Scan for the cell matching the given text and deliver its [X, Y] coordinate at center. 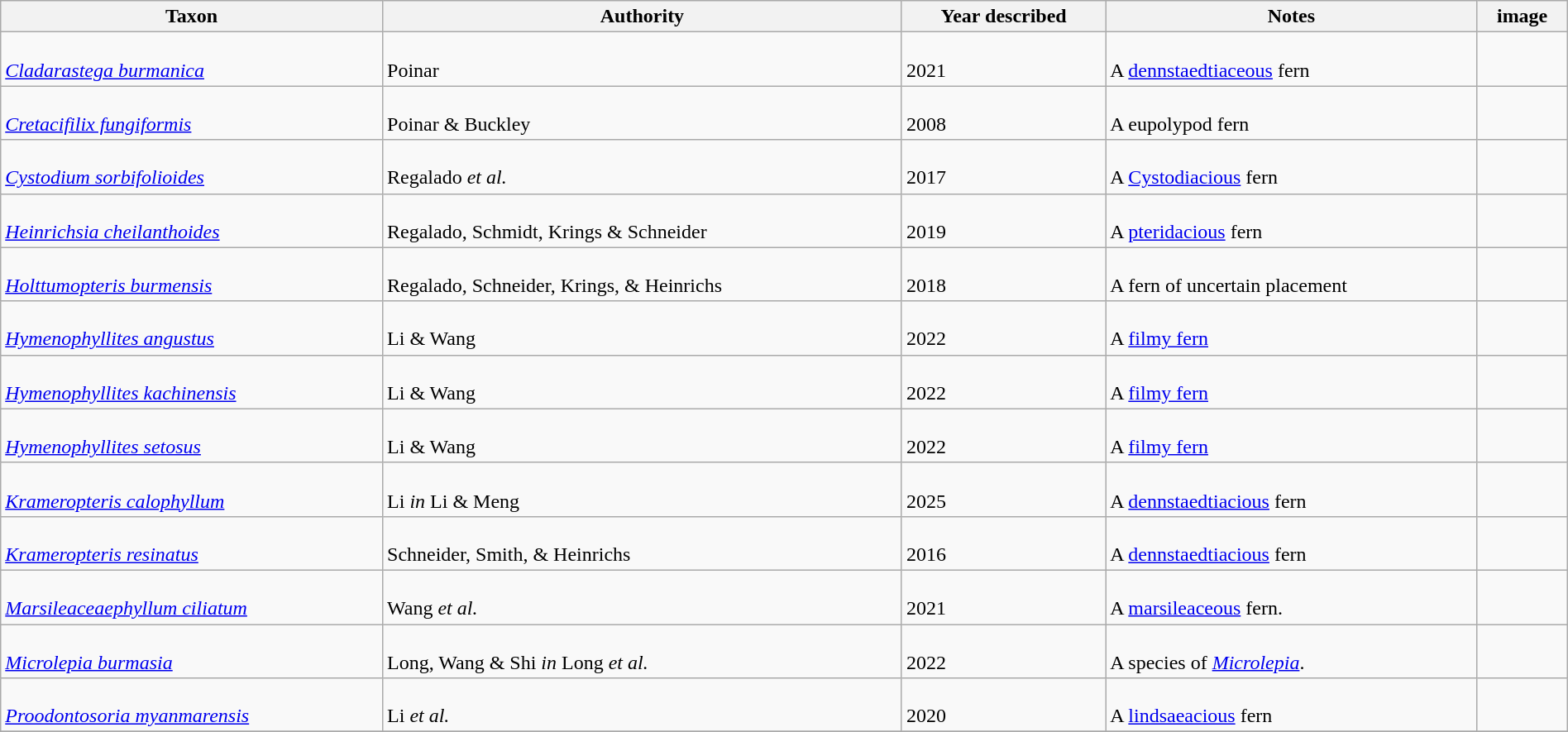
Cystodium sorbifolioides [192, 167]
Hymenophyllites kachinensis [192, 382]
Hymenophyllites angustus [192, 328]
2016 [1003, 543]
Poinar & Buckley [643, 112]
2020 [1003, 705]
A species of Microlepia. [1292, 650]
Regalado, Schmidt, Krings & Schneider [643, 220]
Microlepia burmasia [192, 650]
A pteridacious fern [1292, 220]
Regalado, Schneider, Krings, & Heinrichs [643, 275]
Li et al. [643, 705]
A fern of uncertain placement [1292, 275]
Hymenophyllites setosus [192, 435]
2018 [1003, 275]
Long, Wang & Shi in Long et al. [643, 650]
Krameropteris calophyllum [192, 490]
Proodontosoria myanmarensis [192, 705]
Li in Li & Meng [643, 490]
Schneider, Smith, & Heinrichs [643, 543]
A dennstaedtiaceous fern [1292, 60]
A lindsaeacious fern [1292, 705]
image [1522, 17]
Poinar [643, 60]
A eupolypod fern [1292, 112]
Authority [643, 17]
Holttumopteris burmensis [192, 275]
Marsileaceaephyllum ciliatum [192, 597]
Regalado et al. [643, 167]
Krameropteris resinatus [192, 543]
Cladarastega burmanica [192, 60]
2019 [1003, 220]
2025 [1003, 490]
Notes [1292, 17]
Wang et al. [643, 597]
Taxon [192, 17]
Heinrichsia cheilanthoides [192, 220]
2017 [1003, 167]
A Cystodiacious fern [1292, 167]
2008 [1003, 112]
A marsileaceous fern. [1292, 597]
Year described [1003, 17]
Cretacifilix fungiformis [192, 112]
